From the cell containing the given text, extract its center point as (X, Y) coordinate. 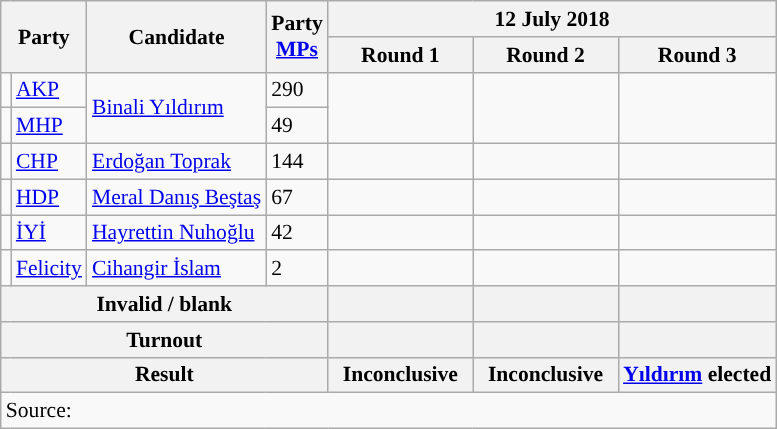
Invalid / blank (164, 304)
Meral Danış Beştaş (176, 197)
290 (297, 90)
67 (297, 197)
Felicity (49, 269)
42 (297, 233)
Source: (389, 411)
Round 2 (546, 55)
Round 3 (697, 55)
Round 1 (400, 55)
Party (44, 36)
49 (297, 126)
Erdoğan Toprak (176, 162)
Candidate (176, 36)
144 (297, 162)
Cihangir İslam (176, 269)
Result (164, 375)
Yıldırım elected (697, 375)
PartyMPs (297, 36)
2 (297, 269)
12 July 2018 (552, 19)
HDP (49, 197)
Hayrettin Nuhoğlu (176, 233)
Binali Yıldırım (176, 108)
AKP (49, 90)
MHP (49, 126)
Turnout (164, 340)
CHP (49, 162)
İYİ (49, 233)
